For the text-containing cell, return its midpoint in [X, Y] coordinate format. 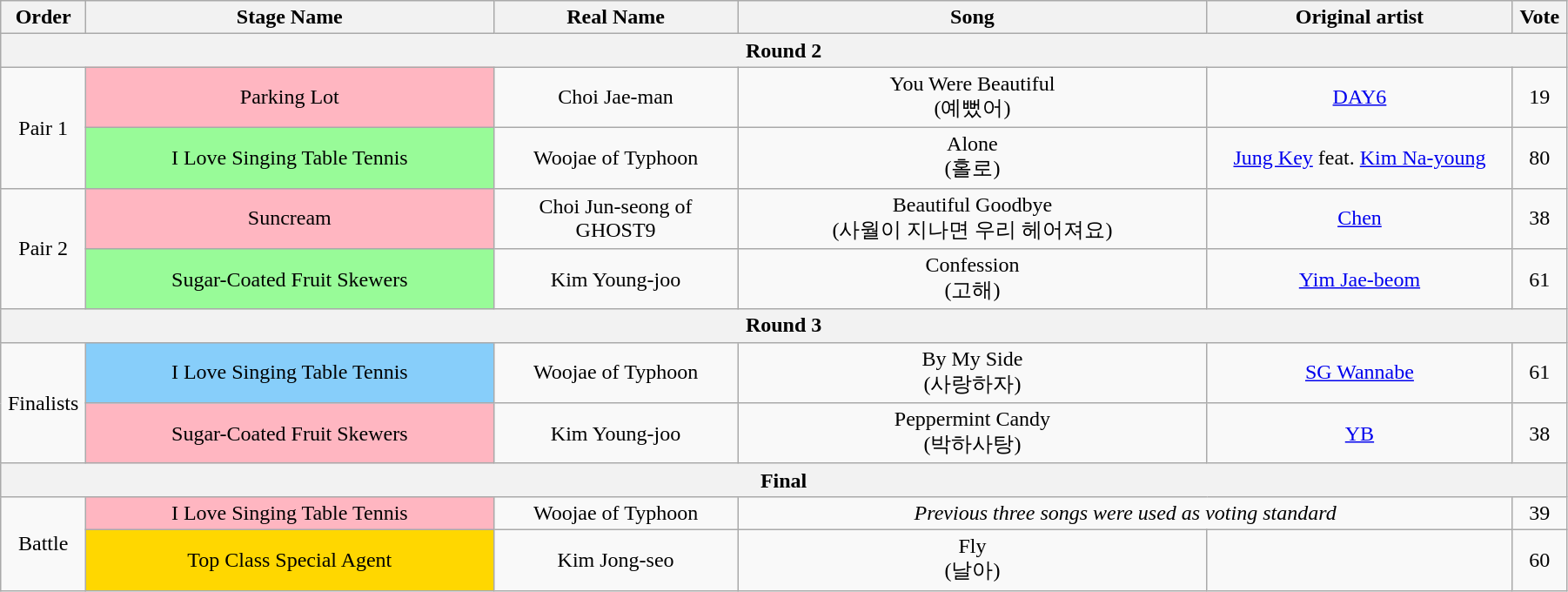
Final [784, 480]
Pair 2 [44, 249]
You Were Beautiful(예뻤어) [973, 98]
Fly(날아) [973, 560]
80 [1539, 158]
Yim Jae-beom [1359, 279]
Pair 1 [44, 127]
Previous three songs were used as voting standard [1125, 513]
Original artist [1359, 17]
Vote [1539, 17]
Round 3 [784, 326]
Chen [1359, 219]
YB [1359, 434]
Peppermint Candy(박하사탕) [973, 434]
19 [1539, 98]
Stage Name [290, 17]
60 [1539, 560]
Round 2 [784, 50]
Parking Lot [290, 98]
DAY6 [1359, 98]
Battle [44, 543]
Jung Key feat. Kim Na-young [1359, 158]
39 [1539, 513]
Order [44, 17]
SG Wannabe [1359, 373]
Alone(홀로) [973, 158]
Beautiful Goodbye(사월이 지나면 우리 헤어져요) [973, 219]
Top Class Special Agent [290, 560]
Choi Jun-seong of GHOST9 [616, 219]
Kim Jong-seo [616, 560]
Suncream [290, 219]
Song [973, 17]
Finalists [44, 402]
Choi Jae-man [616, 98]
Confession(고해) [973, 279]
Real Name [616, 17]
By My Side(사랑하자) [973, 373]
